Pinpoint the cell where the given text exists, returning its [X, Y] midpoint coordinate. 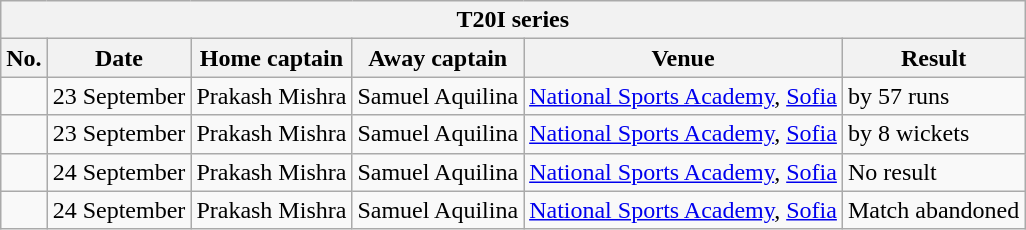
Date [119, 58]
No result [933, 172]
Away captain [438, 58]
Result [933, 58]
by 57 runs [933, 96]
Match abandoned [933, 210]
Venue [684, 58]
T20I series [513, 20]
Home captain [272, 58]
by 8 wickets [933, 134]
No. [24, 58]
